Search for the cell housing the specified text and yield its [X, Y] center coordinate. 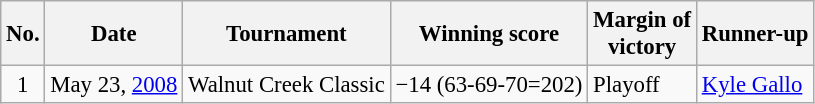
Tournament [286, 34]
Kyle Gallo [754, 85]
Playoff [642, 85]
Margin ofvictory [642, 34]
May 23, 2008 [114, 85]
Walnut Creek Classic [286, 85]
Winning score [489, 34]
Date [114, 34]
1 [23, 85]
No. [23, 34]
Runner-up [754, 34]
−14 (63-69-70=202) [489, 85]
